Locate the cell with the specified text and output its (X, Y) center coordinate. 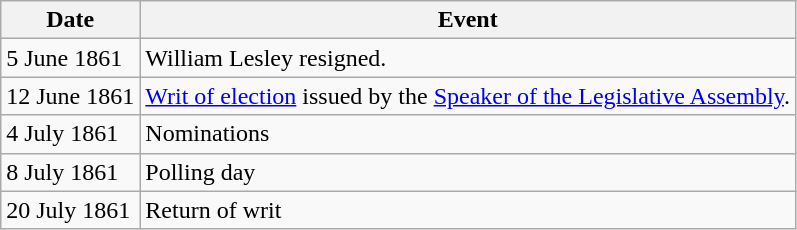
Date (70, 20)
12 June 1861 (70, 96)
4 July 1861 (70, 134)
Writ of election issued by the Speaker of the Legislative Assembly. (468, 96)
20 July 1861 (70, 210)
5 June 1861 (70, 58)
Return of writ (468, 210)
8 July 1861 (70, 172)
Nominations (468, 134)
Event (468, 20)
Polling day (468, 172)
William Lesley resigned. (468, 58)
